Capture the cell that displays the provided text and extract its [x, y] central coordinate. 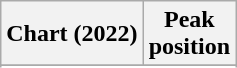
Chart (2022) [72, 34]
Peakposition [189, 34]
